Output the (x, y) coordinate of the center of the cell containing the given text.  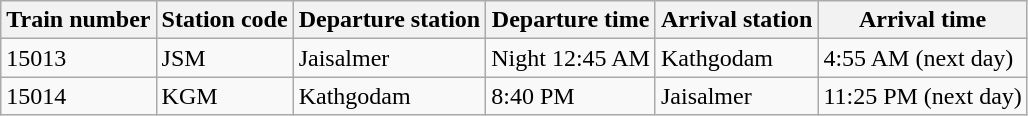
Departure station (390, 20)
Train number (78, 20)
15013 (78, 58)
11:25 PM (next day) (922, 96)
Arrival station (736, 20)
Departure time (571, 20)
JSM (224, 58)
KGM (224, 96)
Station code (224, 20)
4:55 AM (next day) (922, 58)
Night 12:45 AM (571, 58)
15014 (78, 96)
8:40 PM (571, 96)
Arrival time (922, 20)
